Pinpoint the cell where the given text exists, returning its (X, Y) midpoint coordinate. 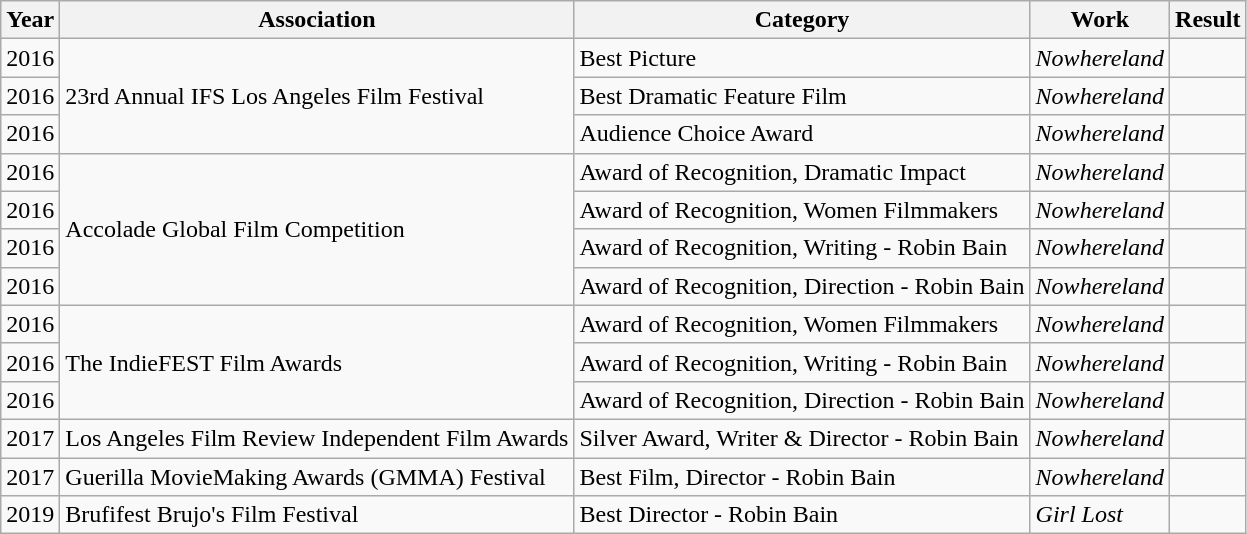
Award of Recognition, Dramatic Impact (802, 172)
2019 (30, 515)
Best Picture (802, 58)
Guerilla MovieMaking Awards (GMMA) Festival (317, 477)
Result (1208, 20)
Accolade Global Film Competition (317, 229)
23rd Annual IFS Los Angeles Film Festival (317, 96)
Girl Lost (1100, 515)
Category (802, 20)
Los Angeles Film Review Independent Film Awards (317, 438)
Audience Choice Award (802, 134)
Association (317, 20)
Best Film, Director - Robin Bain (802, 477)
The IndieFEST Film Awards (317, 362)
Best Dramatic Feature Film (802, 96)
Best Director - Robin Bain (802, 515)
Silver Award, Writer & Director - Robin Bain (802, 438)
Work (1100, 20)
Brufifest Brujo's Film Festival (317, 515)
Year (30, 20)
